Find where the given text appears and provide that cell's center as (x, y) coordinate. 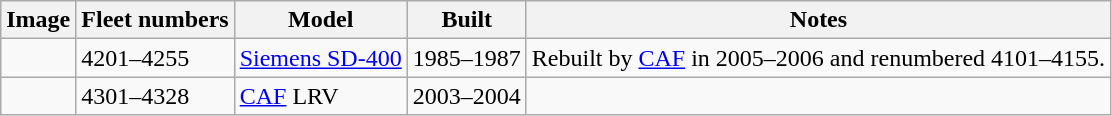
Rebuilt by CAF in 2005–2006 and renumbered 4101–4155. (818, 58)
CAF LRV (320, 96)
4301–4328 (155, 96)
Siemens SD-400 (320, 58)
Notes (818, 20)
1985–1987 (466, 58)
4201–4255 (155, 58)
Built (466, 20)
Image (38, 20)
Fleet numbers (155, 20)
2003–2004 (466, 96)
Model (320, 20)
